Scan for the cell matching the given text and deliver its (x, y) coordinate at center. 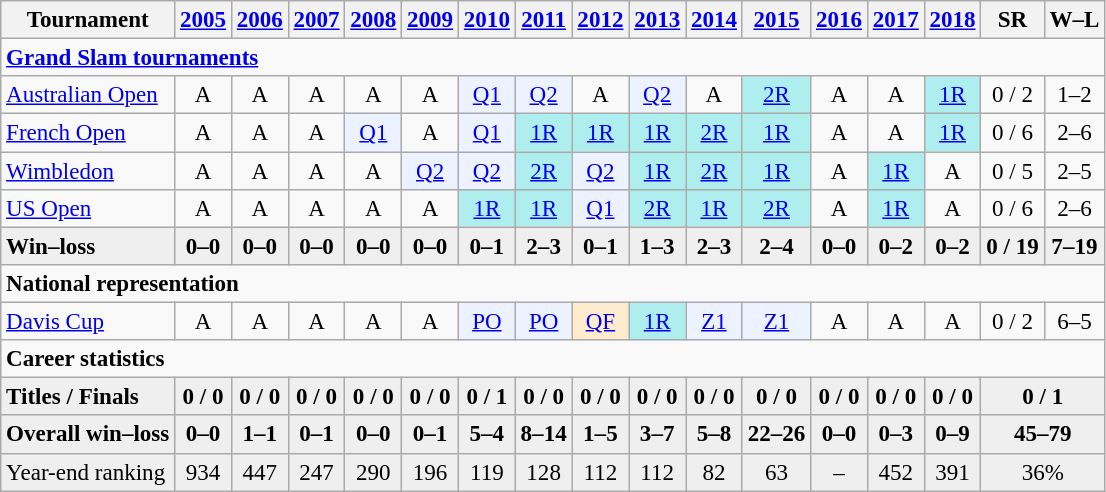
2–5 (1074, 171)
0–9 (952, 435)
2–4 (776, 246)
2017 (896, 20)
Australian Open (88, 95)
2005 (204, 20)
5–8 (714, 435)
2014 (714, 20)
128 (544, 472)
2012 (600, 20)
2015 (776, 20)
82 (714, 472)
Overall win–loss (88, 435)
SR (1012, 20)
2018 (952, 20)
45–79 (1043, 435)
Grand Slam tournaments (553, 58)
National representation (553, 284)
Titles / Finals (88, 397)
2010 (486, 20)
2009 (430, 20)
2008 (374, 20)
QF (600, 322)
2013 (658, 20)
1–2 (1074, 95)
5–4 (486, 435)
Wimbledon (88, 171)
290 (374, 472)
119 (486, 472)
– (840, 472)
391 (952, 472)
934 (204, 472)
Tournament (88, 20)
Year-end ranking (88, 472)
0–3 (896, 435)
Davis Cup (88, 322)
Win–loss (88, 246)
452 (896, 472)
2006 (260, 20)
US Open (88, 209)
2016 (840, 20)
2007 (316, 20)
7–19 (1074, 246)
Career statistics (553, 359)
247 (316, 472)
0 / 19 (1012, 246)
1–3 (658, 246)
3–7 (658, 435)
22–26 (776, 435)
6–5 (1074, 322)
0 / 5 (1012, 171)
36% (1043, 472)
63 (776, 472)
W–L (1074, 20)
1–5 (600, 435)
8–14 (544, 435)
2011 (544, 20)
447 (260, 472)
1–1 (260, 435)
196 (430, 472)
French Open (88, 133)
